Locate the cell with the specified text and output its (X, Y) center coordinate. 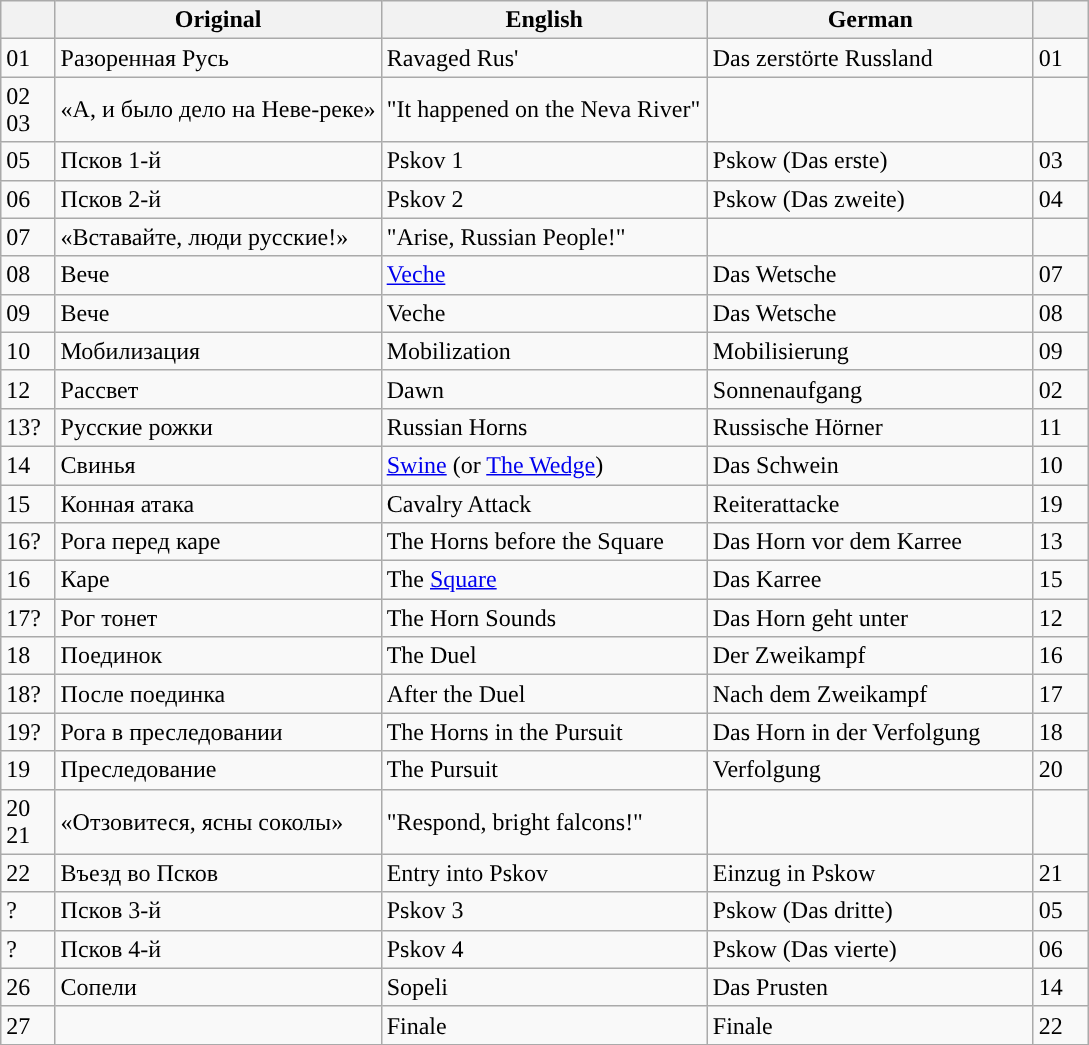
16? (28, 542)
Entry into Pskov (544, 873)
Das Schwein (870, 465)
Pskow (Das erste) (870, 161)
Разоренная Русь (218, 58)
Рога в преследовании (218, 732)
После поединка (218, 694)
English (544, 20)
Pskov 2 (544, 199)
Mobilisierung (870, 351)
Ravaged Rus' (544, 58)
«Отзовитеся, ясны соколы» (218, 822)
Sopeli (544, 987)
Въезд во Псков (218, 873)
The Square (544, 580)
Pskov 4 (544, 949)
"Respond, bright falcons!" (544, 822)
The Duel (544, 656)
The Horns in the Pursuit (544, 732)
Das zerstörte Russland (870, 58)
Преследование (218, 770)
Рассвет (218, 389)
Mobilization (544, 351)
Russian Horns (544, 427)
«Вставайте, люди русские!» (218, 237)
After the Duel (544, 694)
Сопели (218, 987)
Russische Hörner (870, 427)
20 (1060, 770)
18? (28, 694)
02 (1060, 389)
Das Horn vor dem Karree (870, 542)
Das Prusten (870, 987)
17 (1060, 694)
Das Horn in der Verfolgung (870, 732)
"It happened on the Neva River" (544, 110)
Pskow (Das vierte) (870, 949)
Nach dem Zweikampf (870, 694)
13? (28, 427)
Псков 1-й (218, 161)
Поединок (218, 656)
Reiterattacke (870, 503)
Sonnenaufgang (870, 389)
The Horn Sounds (544, 618)
Einzug in Pskow (870, 873)
Der Zweikampf (870, 656)
21 (1060, 873)
The Pursuit (544, 770)
Dawn (544, 389)
Swine (or The Wedge) (544, 465)
Конная атака (218, 503)
13 (1060, 542)
Свинья (218, 465)
11 (1060, 427)
04 (1060, 199)
Русские рожки (218, 427)
Pskow (Das zweite) (870, 199)
03 (1060, 161)
Cavalry Attack (544, 503)
2021 (28, 822)
Pskov 3 (544, 911)
Каре (218, 580)
Verfolgung (870, 770)
"Аrise, Russian People!" (544, 237)
Pskov 1 (544, 161)
German (870, 20)
Das Horn geht unter (870, 618)
0203 (28, 110)
Рога перед каре (218, 542)
Псков 3-й (218, 911)
Original (218, 20)
27 (28, 1025)
Псков 4-й (218, 949)
Рог тонет (218, 618)
Das Karree (870, 580)
Pskow (Das dritte) (870, 911)
17? (28, 618)
19? (28, 732)
The Horns before the Square (544, 542)
«А, и было дело на Неве-реке» (218, 110)
Мобилизация (218, 351)
26 (28, 987)
Псков 2-й (218, 199)
